Search for the cell housing the specified text and yield its [x, y] center coordinate. 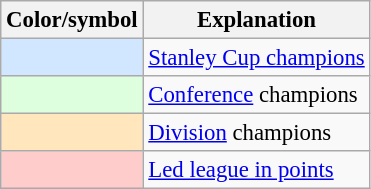
Explanation [256, 20]
Led league in points [256, 170]
Stanley Cup champions [256, 58]
Division champions [256, 133]
Conference champions [256, 95]
Color/symbol [72, 20]
